From the cell containing the given text, extract its center point as (X, Y) coordinate. 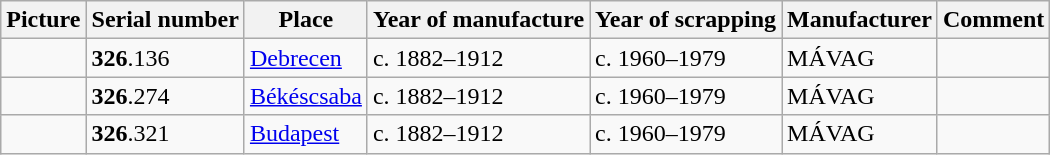
326.321 (165, 134)
Budapest (306, 134)
Year of manufacture (478, 20)
326.136 (165, 58)
Békéscsaba (306, 96)
Manufacturer (860, 20)
Picture (44, 20)
Place (306, 20)
Debrecen (306, 58)
Comment (993, 20)
326.274 (165, 96)
Serial number (165, 20)
Year of scrapping (686, 20)
